Extract the (x, y) coordinate from the center of the cell holding the provided text.  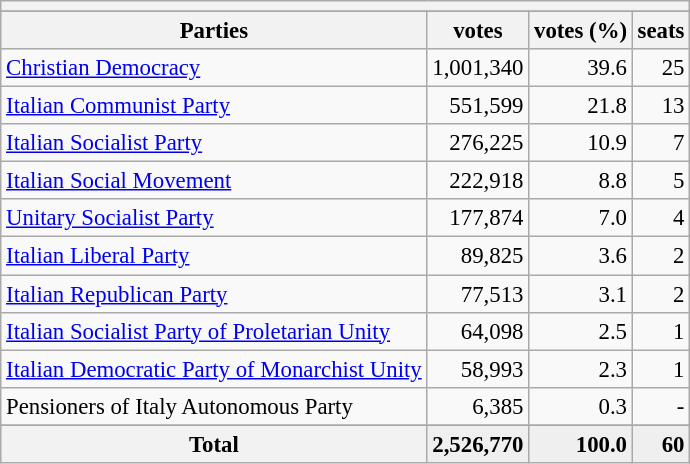
Italian Republican Party (214, 294)
0.3 (581, 406)
2.5 (581, 331)
64,098 (478, 331)
Unitary Socialist Party (214, 219)
39.6 (581, 68)
Italian Socialist Party (214, 143)
Italian Social Movement (214, 181)
1,001,340 (478, 68)
6,385 (478, 406)
Christian Democracy (214, 68)
222,918 (478, 181)
3.6 (581, 256)
7.0 (581, 219)
votes (%) (581, 31)
Pensioners of Italy Autonomous Party (214, 406)
60 (660, 444)
Italian Communist Party (214, 106)
100.0 (581, 444)
89,825 (478, 256)
5 (660, 181)
21.8 (581, 106)
177,874 (478, 219)
Italian Socialist Party of Proletarian Unity (214, 331)
10.9 (581, 143)
25 (660, 68)
4 (660, 219)
276,225 (478, 143)
7 (660, 143)
Italian Liberal Party (214, 256)
13 (660, 106)
3.1 (581, 294)
551,599 (478, 106)
77,513 (478, 294)
2,526,770 (478, 444)
Total (214, 444)
- (660, 406)
Parties (214, 31)
58,993 (478, 369)
8.8 (581, 181)
Italian Democratic Party of Monarchist Unity (214, 369)
2.3 (581, 369)
seats (660, 31)
votes (478, 31)
